Output the (X, Y) coordinate of the center of the cell containing the given text.  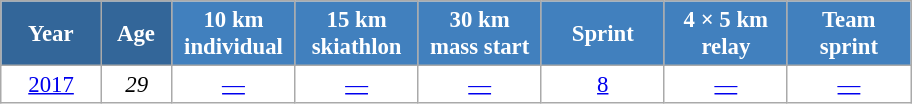
Sprint (602, 34)
Year (52, 34)
Age (136, 34)
29 (136, 85)
Team sprint (848, 34)
2017 (52, 85)
15 km skiathlon (356, 34)
8 (602, 85)
10 km individual (234, 34)
30 km mass start (480, 34)
4 × 5 km relay (726, 34)
